Scan for the cell matching the given text and deliver its (X, Y) coordinate at center. 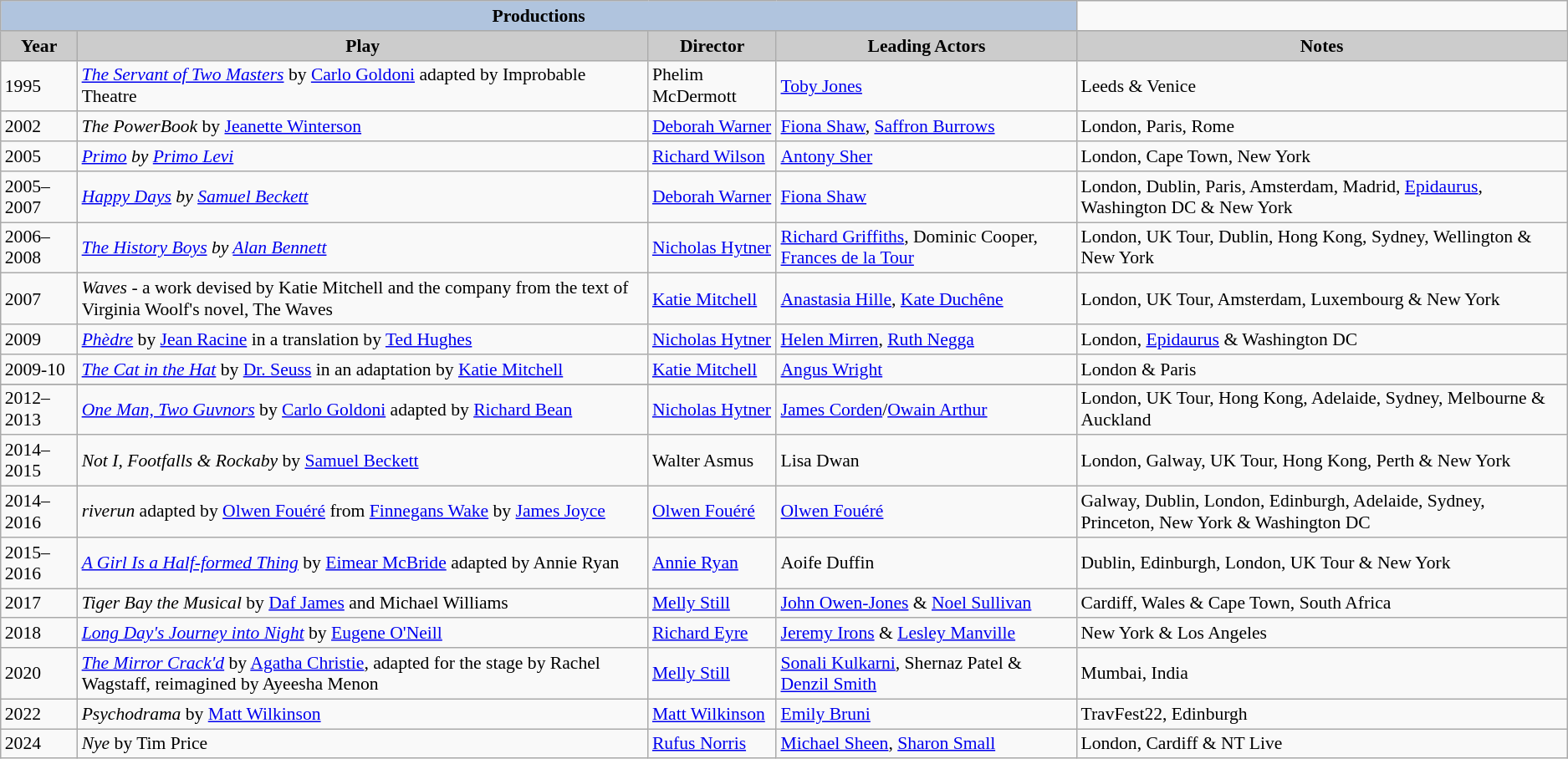
2018 (39, 634)
Leeds & Venice (1321, 85)
The Mirror Crack'd by Agatha Christie, adapted for the stage by Rachel Wagstaff, reimagined by Ayeesha Menon (363, 674)
Helen Mirren, Ruth Negga (927, 339)
Not I, Footfalls & Rockaby by Samuel Beckett (363, 461)
2022 (39, 714)
Angus Wright (927, 369)
1995 (39, 85)
Cardiff, Wales & Cape Town, South Africa (1321, 604)
The History Boys by Alan Bennett (363, 247)
Galway, Dublin, London, Edinburgh, Adelaide, Sydney, Princeton, New York & Washington DC (1321, 512)
London, Epidaurus & Washington DC (1321, 339)
Walter Asmus (712, 461)
2017 (39, 604)
2009-10 (39, 369)
London, Dublin, Paris, Amsterdam, Madrid, Epidaurus, Washington DC & New York (1321, 197)
Notes (1321, 46)
Psychodrama by Matt Wilkinson (363, 714)
2005–2007 (39, 197)
London, UK Tour, Dublin, Hong Kong, Sydney, Wellington & New York (1321, 247)
Leading Actors (927, 46)
Jeremy Irons & Lesley Manville (927, 634)
Nye by Tim Price (363, 744)
One Man, Two Guvnors by Carlo Goldoni adapted by Richard Bean (363, 410)
2006–2008 (39, 247)
Lisa Dwan (927, 461)
Richard Griffiths, Dominic Cooper, Frances de la Tour (927, 247)
Sonali Kulkarni, Shernaz Patel & Denzil Smith (927, 674)
Year (39, 46)
London, Cape Town, New York (1321, 156)
2015–2016 (39, 563)
Toby Jones (927, 85)
Fiona Shaw (927, 197)
Tiger Bay the Musical by Daf James and Michael Williams (363, 604)
London, Cardiff & NT Live (1321, 744)
London & Paris (1321, 369)
London, UK Tour, Hong Kong, Adelaide, Sydney, Melbourne & Auckland (1321, 410)
Mumbai, India (1321, 674)
Productions (539, 16)
Director (712, 46)
Phelim McDermott (712, 85)
Waves - a work devised by Katie Mitchell and the company from the text of Virginia Woolf's novel, The Waves (363, 299)
Michael Sheen, Sharon Small (927, 744)
2014–2016 (39, 512)
Anastasia Hille, Kate Duchêne (927, 299)
London, Galway, UK Tour, Hong Kong, Perth & New York (1321, 461)
Happy Days by Samuel Beckett (363, 197)
2014–2015 (39, 461)
TravFest22, Edinburgh (1321, 714)
2012–2013 (39, 410)
New York & Los Angeles (1321, 634)
2002 (39, 127)
James Corden/Owain Arthur (927, 410)
Rufus Norris (712, 744)
The PowerBook by Jeanette Winterson (363, 127)
A Girl Is a Half-formed Thing by Eimear McBride adapted by Annie Ryan (363, 563)
London, UK Tour, Amsterdam, Luxembourg & New York (1321, 299)
Phèdre by Jean Racine in a translation by Ted Hughes (363, 339)
Antony Sher (927, 156)
Annie Ryan (712, 563)
riverun adapted by Olwen Fouéré from Finnegans Wake by James Joyce (363, 512)
Dublin, Edinburgh, London, UK Tour & New York (1321, 563)
Play (363, 46)
The Cat in the Hat by Dr. Seuss in an adaptation by Katie Mitchell (363, 369)
2009 (39, 339)
Richard Eyre (712, 634)
John Owen-Jones & Noel Sullivan (927, 604)
2005 (39, 156)
Matt Wilkinson (712, 714)
Emily Bruni (927, 714)
Aoife Duffin (927, 563)
2007 (39, 299)
The Servant of Two Masters by Carlo Goldoni adapted by Improbable Theatre (363, 85)
London, Paris, Rome (1321, 127)
Fiona Shaw, Saffron Burrows (927, 127)
2024 (39, 744)
Richard Wilson (712, 156)
Primo by Primo Levi (363, 156)
2020 (39, 674)
Long Day's Journey into Night by Eugene O'Neill (363, 634)
